Return [X, Y] of the center of cell containing provided text 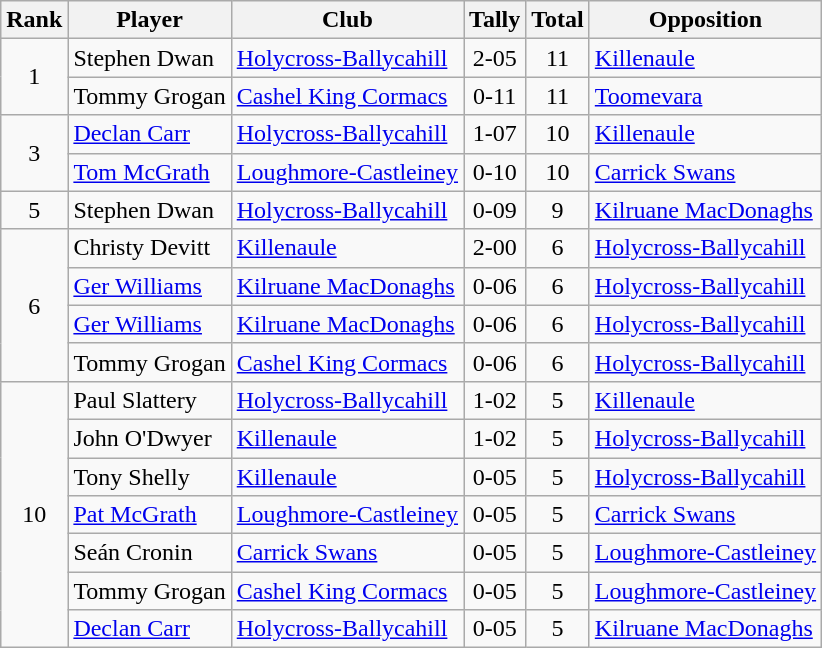
Player [150, 20]
Toomevara [705, 96]
Christy Devitt [150, 248]
1 [34, 77]
Total [558, 20]
Pat McGrath [150, 515]
2-00 [495, 248]
1-07 [495, 134]
Club [347, 20]
9 [558, 210]
Paul Slattery [150, 400]
Tony Shelly [150, 477]
Tom McGrath [150, 172]
Rank [34, 20]
0-11 [495, 96]
John O'Dwyer [150, 438]
2-05 [495, 58]
0-10 [495, 172]
Opposition [705, 20]
3 [34, 153]
Seán Cronin [150, 553]
0-09 [495, 210]
Tally [495, 20]
